For the text-containing cell, return its midpoint in (X, Y) coordinate format. 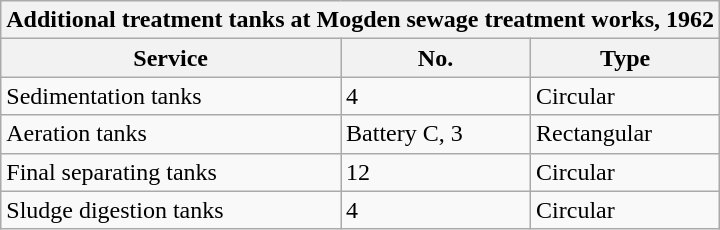
Final separating tanks (171, 172)
Additional treatment tanks at Mogden sewage treatment works, 1962 (360, 20)
Battery C, 3 (436, 134)
Type (626, 58)
Sedimentation tanks (171, 96)
No. (436, 58)
Rectangular (626, 134)
12 (436, 172)
Service (171, 58)
Sludge digestion tanks (171, 210)
Aeration tanks (171, 134)
